Return (x, y) of the center of cell containing provided text 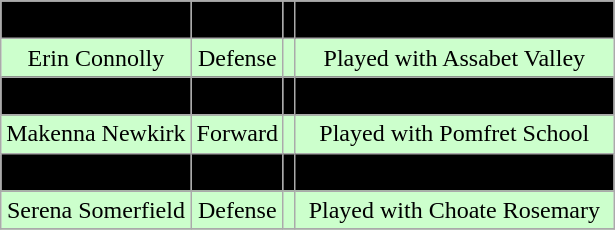
Grace Bizal (96, 20)
Played with U18 National Team (455, 20)
Erin Connolly (96, 58)
Shattuck-St. Mary's (455, 96)
Ryan Little (96, 96)
Serena Somerfield (96, 210)
Played with Pomfret School (455, 134)
Makenna Newkirk (96, 134)
Molly Slowe (96, 172)
Played with Choate Rosemary (455, 210)
